From the cell containing the given text, extract its center point as [x, y] coordinate. 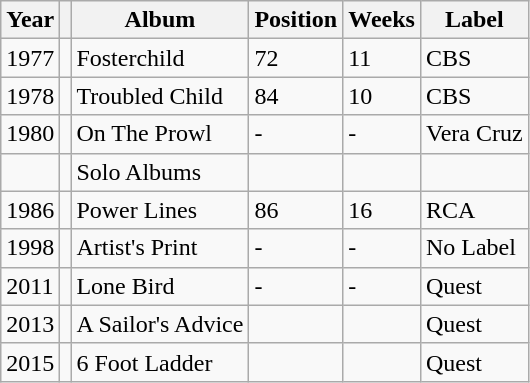
1986 [30, 210]
16 [382, 210]
86 [296, 210]
On The Prowl [160, 134]
1977 [30, 58]
A Sailor's Advice [160, 324]
1980 [30, 134]
6 Foot Ladder [160, 362]
11 [382, 58]
Fosterchild [160, 58]
Vera Cruz [474, 134]
Artist's Print [160, 248]
No Label [474, 248]
Weeks [382, 20]
10 [382, 96]
Album [160, 20]
84 [296, 96]
2011 [30, 286]
Solo Albums [160, 172]
Position [296, 20]
Label [474, 20]
Troubled Child [160, 96]
Power Lines [160, 210]
1998 [30, 248]
2015 [30, 362]
RCA [474, 210]
1978 [30, 96]
2013 [30, 324]
72 [296, 58]
Lone Bird [160, 286]
Year [30, 20]
